From the cell containing the given text, extract its center point as [x, y] coordinate. 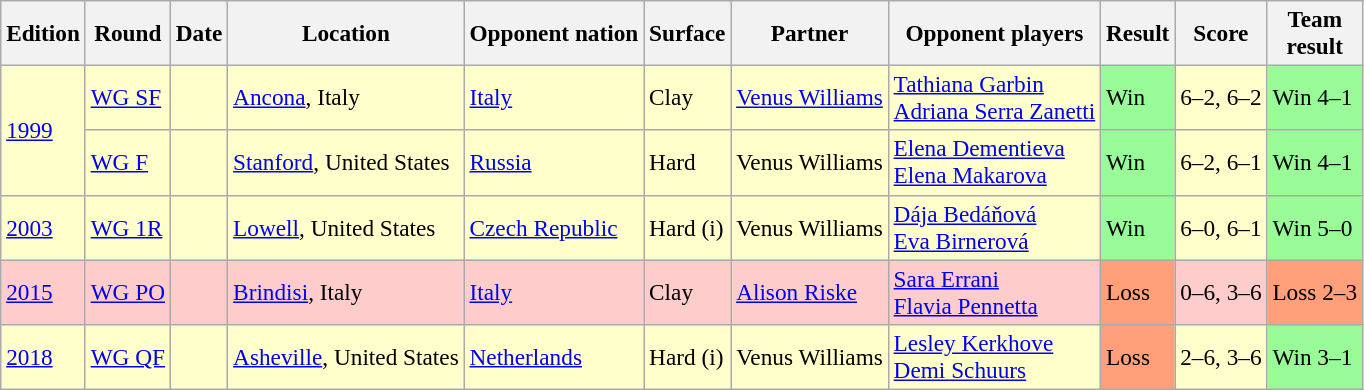
Dája BedáňováEva Birnerová [994, 228]
WG 1R [128, 228]
Hard [688, 162]
WG SF [128, 98]
Opponent players [994, 32]
Asheville, United States [346, 356]
Surface [688, 32]
2018 [44, 356]
Ancona, Italy [346, 98]
Netherlands [554, 356]
Sara ErraniFlavia Pennetta [994, 292]
6–0, 6–1 [1221, 228]
6–2, 6–2 [1221, 98]
Czech Republic [554, 228]
WG QF [128, 356]
Partner [810, 32]
Win 3–1 [1314, 356]
Tathiana GarbinAdriana Serra Zanetti [994, 98]
WG F [128, 162]
Stanford, United States [346, 162]
2003 [44, 228]
2015 [44, 292]
Date [198, 32]
0–6, 3–6 [1221, 292]
Edition [44, 32]
Lesley KerkhoveDemi Schuurs [994, 356]
Loss 2–3 [1314, 292]
Russia [554, 162]
Result [1138, 32]
6–2, 6–1 [1221, 162]
Brindisi, Italy [346, 292]
Alison Riske [810, 292]
Score [1221, 32]
2–6, 3–6 [1221, 356]
Opponent nation [554, 32]
Teamresult [1314, 32]
Elena DementievaElena Makarova [994, 162]
Win 5–0 [1314, 228]
WG PO [128, 292]
Location [346, 32]
Lowell, United States [346, 228]
1999 [44, 130]
Round [128, 32]
